Output the (X, Y) coordinate of the center of the cell containing the given text.  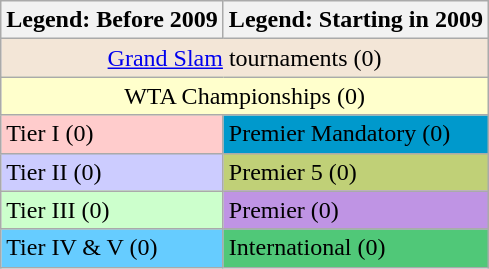
Tier I (0) (112, 134)
Tier II (0) (112, 172)
Premier (0) (356, 210)
International (0) (356, 248)
WTA Championships (0) (245, 96)
Tier IV & V (0) (112, 248)
Legend: Starting in 2009 (356, 20)
Grand Slam tournaments (0) (245, 58)
Premier Mandatory (0) (356, 134)
Premier 5 (0) (356, 172)
Legend: Before 2009 (112, 20)
Tier III (0) (112, 210)
